Return the [x, y] coordinate for the center point of the cell that contains the specified text.  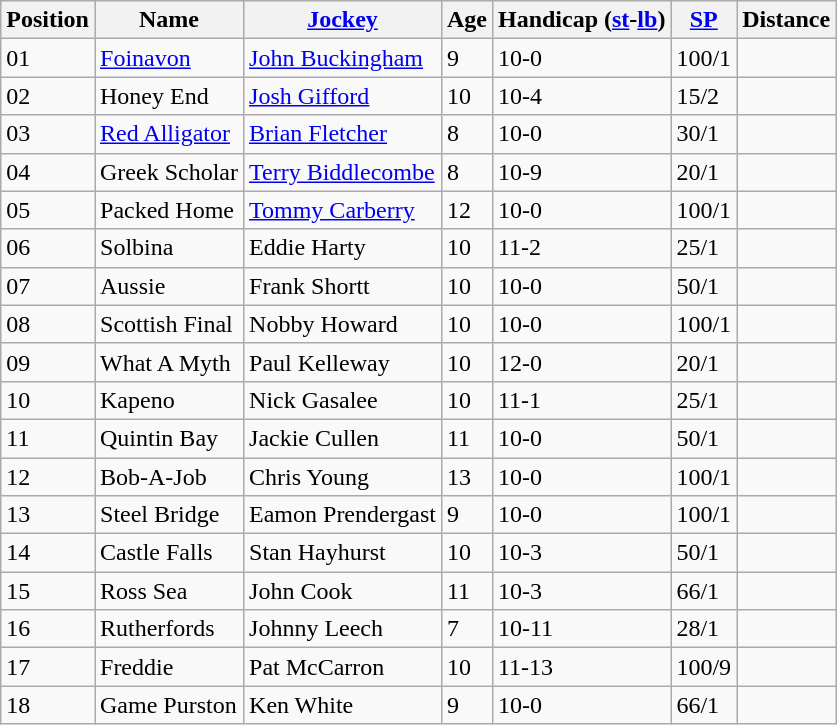
08 [48, 324]
Foinavon [168, 58]
Castle Falls [168, 553]
05 [48, 210]
Red Alligator [168, 134]
03 [48, 134]
Aussie [168, 286]
11-13 [581, 667]
Position [48, 20]
10-9 [581, 172]
28/1 [704, 629]
Freddie [168, 667]
Greek Scholar [168, 172]
Kapeno [168, 400]
Scottish Final [168, 324]
06 [48, 248]
16 [48, 629]
Handicap (st-lb) [581, 20]
John Buckingham [343, 58]
Terry Biddlecombe [343, 172]
Paul Kelleway [343, 362]
Jackie Cullen [343, 438]
14 [48, 553]
Packed Home [168, 210]
Quintin Bay [168, 438]
John Cook [343, 591]
Pat McCarron [343, 667]
Steel Bridge [168, 515]
07 [48, 286]
Game Purston [168, 705]
15 [48, 591]
10-4 [581, 96]
15/2 [704, 96]
Solbina [168, 248]
18 [48, 705]
Josh Gifford [343, 96]
7 [466, 629]
Name [168, 20]
Brian Fletcher [343, 134]
11-2 [581, 248]
30/1 [704, 134]
Eamon Prendergast [343, 515]
Nobby Howard [343, 324]
11-1 [581, 400]
Distance [786, 20]
Chris Young [343, 477]
Rutherfords [168, 629]
Stan Hayhurst [343, 553]
12-0 [581, 362]
Frank Shortt [343, 286]
Nick Gasalee [343, 400]
02 [48, 96]
100/9 [704, 667]
Bob-A-Job [168, 477]
01 [48, 58]
SP [704, 20]
Ross Sea [168, 591]
09 [48, 362]
What A Myth [168, 362]
Ken White [343, 705]
Johnny Leech [343, 629]
Eddie Harty [343, 248]
10-11 [581, 629]
Age [466, 20]
Honey End [168, 96]
Tommy Carberry [343, 210]
17 [48, 667]
04 [48, 172]
Jockey [343, 20]
